Extract the [X, Y] coordinate from the center of the cell holding the provided text.  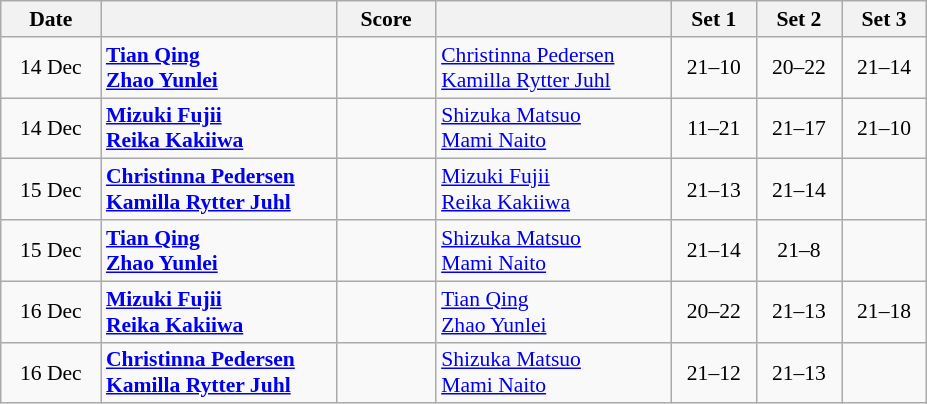
Score [386, 19]
Set 1 [714, 19]
Set 3 [884, 19]
11–21 [714, 128]
21–17 [798, 128]
21–8 [798, 250]
21–18 [884, 312]
Date [51, 19]
21–12 [714, 372]
Set 2 [798, 19]
